Find where the given text appears and provide that cell's center as (x, y) coordinate. 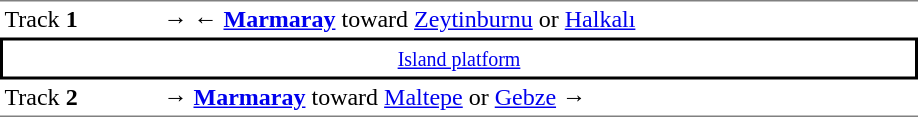
Island platform (459, 59)
Track 1 (80, 19)
→ ← Marmaray toward Zeytinburnu or Halkalı (538, 19)
